From the cell containing the given text, extract its center point as (X, Y) coordinate. 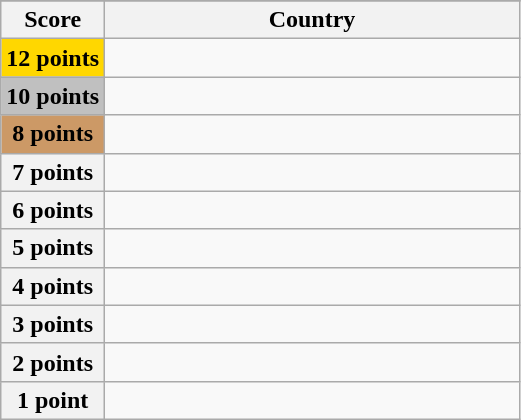
5 points (53, 248)
12 points (53, 58)
Score (53, 20)
6 points (53, 210)
8 points (53, 134)
1 point (53, 400)
10 points (53, 96)
7 points (53, 172)
2 points (53, 362)
3 points (53, 324)
Country (312, 20)
4 points (53, 286)
